Output the (x, y) coordinate of the center of the cell containing the given text.  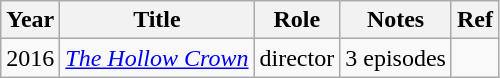
Role (297, 20)
2016 (30, 58)
Notes (396, 20)
Ref (474, 20)
The Hollow Crown (157, 58)
Year (30, 20)
director (297, 58)
3 episodes (396, 58)
Title (157, 20)
